Capture the cell that displays the provided text and extract its (x, y) central coordinate. 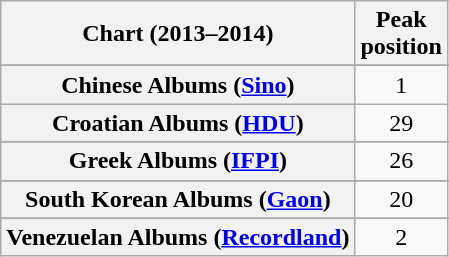
29 (401, 123)
Venezuelan Albums (Recordland) (178, 237)
South Korean Albums (Gaon) (178, 199)
Greek Albums (IFPI) (178, 161)
Peakposition (401, 34)
26 (401, 161)
2 (401, 237)
Chart (2013–2014) (178, 34)
20 (401, 199)
Croatian Albums (HDU) (178, 123)
1 (401, 85)
Chinese Albums (Sino) (178, 85)
